Pinpoint the cell where the given text exists, returning its [x, y] midpoint coordinate. 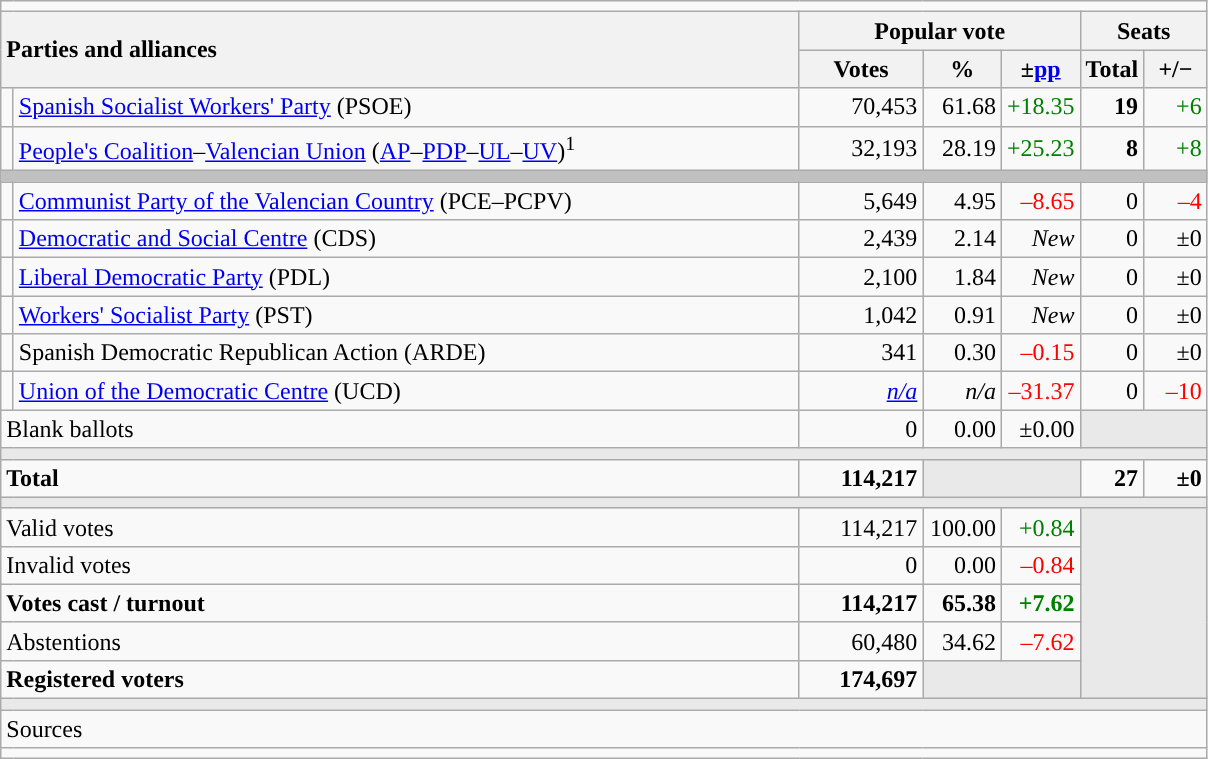
Democratic and Social Centre (CDS) [406, 239]
5,649 [861, 201]
+7.62 [1040, 603]
±0.00 [1040, 429]
61.68 [962, 107]
Workers' Socialist Party (PST) [406, 315]
+18.35 [1040, 107]
+6 [1176, 107]
34.62 [962, 641]
Popular vote [940, 31]
341 [861, 353]
Abstentions [400, 641]
Registered voters [400, 679]
Valid votes [400, 527]
65.38 [962, 603]
Blank ballots [400, 429]
19 [1112, 107]
–0.84 [1040, 565]
0.91 [962, 315]
Liberal Democratic Party (PDL) [406, 277]
0.30 [962, 353]
2,100 [861, 277]
Union of the Democratic Centre (UCD) [406, 391]
174,697 [861, 679]
27 [1112, 478]
Sources [604, 729]
Invalid votes [400, 565]
60,480 [861, 641]
People's Coalition–Valencian Union (AP–PDP–UL–UV)1 [406, 148]
Spanish Democratic Republican Action (ARDE) [406, 353]
Parties and alliances [400, 50]
70,453 [861, 107]
28.19 [962, 148]
Communist Party of the Valencian Country (PCE–PCPV) [406, 201]
Votes cast / turnout [400, 603]
2,439 [861, 239]
–0.15 [1040, 353]
100.00 [962, 527]
+0.84 [1040, 527]
–7.62 [1040, 641]
8 [1112, 148]
2.14 [962, 239]
+/− [1176, 69]
–10 [1176, 391]
+25.23 [1040, 148]
–31.37 [1040, 391]
+8 [1176, 148]
1,042 [861, 315]
Spanish Socialist Workers' Party (PSOE) [406, 107]
±pp [1040, 69]
32,193 [861, 148]
–8.65 [1040, 201]
1.84 [962, 277]
–4 [1176, 201]
Votes [861, 69]
Seats [1144, 31]
4.95 [962, 201]
% [962, 69]
